Return (X, Y) of the center of cell containing provided text 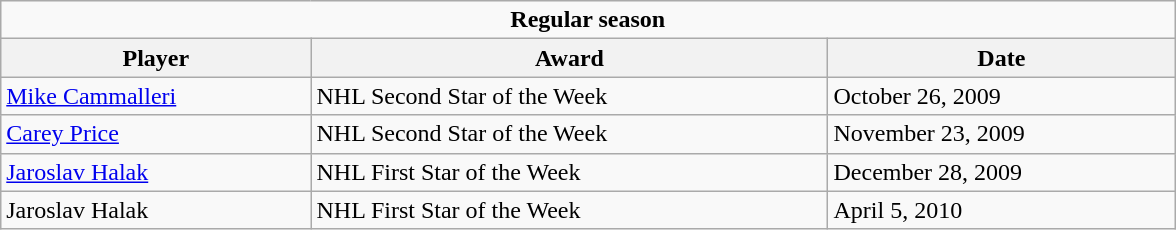
December 28, 2009 (1002, 172)
Award (570, 58)
Carey Price (156, 134)
Player (156, 58)
October 26, 2009 (1002, 96)
November 23, 2009 (1002, 134)
Regular season (588, 20)
Mike Cammalleri (156, 96)
April 5, 2010 (1002, 210)
Date (1002, 58)
